Find where the given text appears and provide that cell's center as (x, y) coordinate. 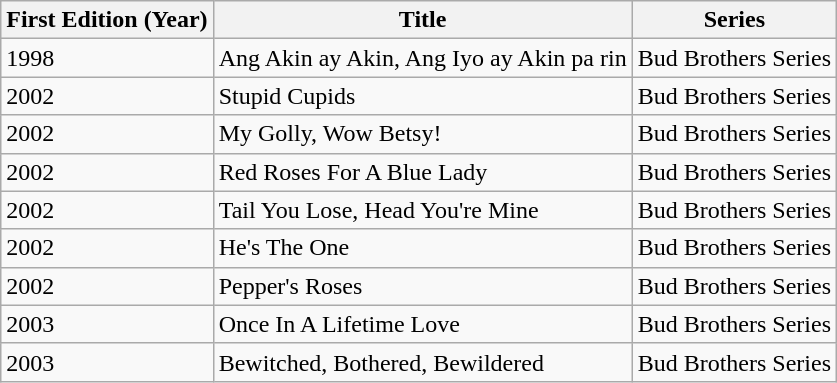
First Edition (Year) (107, 20)
Pepper's Roses (422, 286)
Series (734, 20)
Red Roses For A Blue Lady (422, 172)
Ang Akin ay Akin, Ang Iyo ay Akin pa rin (422, 58)
Tail You Lose, Head You're Mine (422, 210)
Stupid Cupids (422, 96)
1998 (107, 58)
Bewitched, Bothered, Bewildered (422, 362)
Once In A Lifetime Love (422, 324)
He's The One (422, 248)
Title (422, 20)
My Golly, Wow Betsy! (422, 134)
